Provide the (x, y) coordinate of the cell's center where the given text is located.  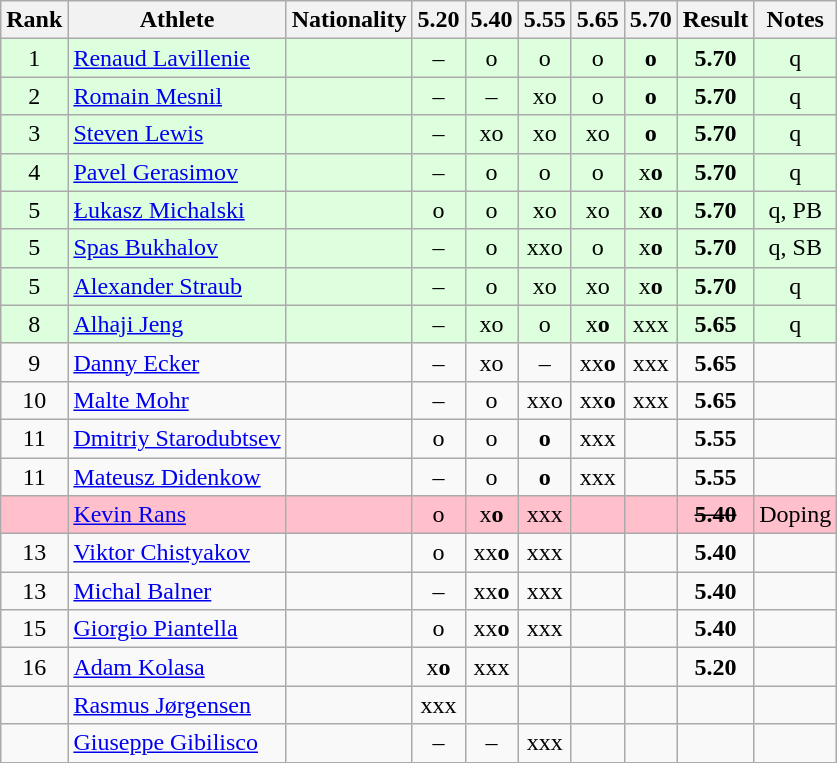
Danny Ecker (177, 362)
Rank (34, 20)
4 (34, 172)
1 (34, 58)
Pavel Gerasimov (177, 172)
Giuseppe Gibilisco (177, 743)
Adam Kolasa (177, 667)
Nationality (349, 20)
Steven Lewis (177, 134)
Rasmus Jørgensen (177, 705)
3 (34, 134)
9 (34, 362)
Michal Balner (177, 591)
Mateusz Didenkow (177, 477)
Romain Mesnil (177, 96)
Malte Mohr (177, 400)
Spas Bukhalov (177, 248)
Alhaji Jeng (177, 324)
Dmitriy Starodubtsev (177, 438)
15 (34, 629)
Viktor Chistyakov (177, 553)
Doping (796, 515)
Łukasz Michalski (177, 210)
Renaud Lavillenie (177, 58)
Kevin Rans (177, 515)
8 (34, 324)
q, SB (796, 248)
q, PB (796, 210)
Result (715, 20)
2 (34, 96)
Notes (796, 20)
Alexander Straub (177, 286)
Athlete (177, 20)
Giorgio Piantella (177, 629)
10 (34, 400)
16 (34, 667)
